Scan for the cell matching the given text and deliver its (x, y) coordinate at center. 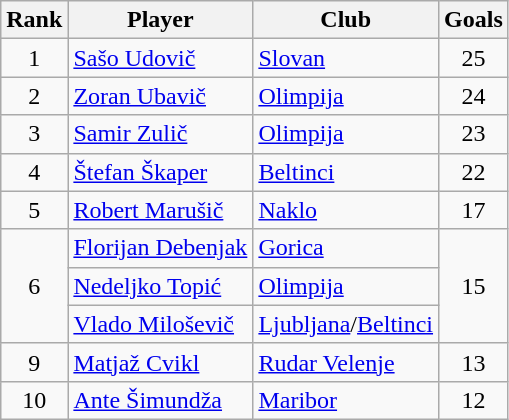
9 (34, 362)
Naklo (346, 210)
Štefan Škaper (160, 172)
Ljubljana/Beltinci (346, 324)
25 (474, 58)
17 (474, 210)
15 (474, 286)
Matjaž Cvikl (160, 362)
6 (34, 286)
22 (474, 172)
Florijan Debenjak (160, 248)
24 (474, 96)
Club (346, 20)
23 (474, 134)
Vlado Miloševič (160, 324)
Maribor (346, 400)
3 (34, 134)
Gorica (346, 248)
5 (34, 210)
4 (34, 172)
13 (474, 362)
Rank (34, 20)
Robert Marušič (160, 210)
12 (474, 400)
Slovan (346, 58)
Zoran Ubavič (160, 96)
Beltinci (346, 172)
Ante Šimundža (160, 400)
10 (34, 400)
Sašo Udovič (160, 58)
2 (34, 96)
Player (160, 20)
Goals (474, 20)
Nedeljko Topić (160, 286)
1 (34, 58)
Samir Zulič (160, 134)
Rudar Velenje (346, 362)
